Provide the [X, Y] coordinate of the cell's center where the given text is located.  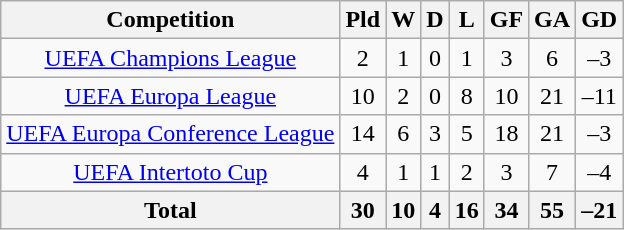
–21 [600, 210]
–4 [600, 172]
UEFA Champions League [170, 58]
7 [552, 172]
D [435, 20]
UEFA Europa League [170, 96]
Total [170, 210]
GA [552, 20]
5 [466, 134]
18 [506, 134]
16 [466, 210]
UEFA Intertoto Cup [170, 172]
W [404, 20]
34 [506, 210]
Pld [363, 20]
UEFA Europa Conference League [170, 134]
GD [600, 20]
8 [466, 96]
14 [363, 134]
GF [506, 20]
30 [363, 210]
55 [552, 210]
L [466, 20]
Competition [170, 20]
–11 [600, 96]
